Output the (x, y) coordinate of the center of the cell containing the given text.  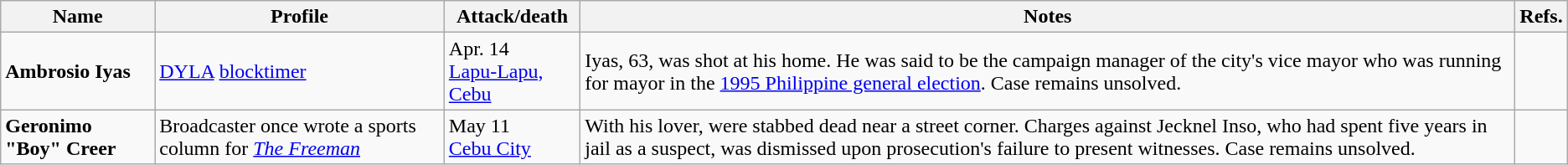
Profile (300, 17)
Broadcaster once wrote a sports column for The Freeman (300, 137)
Ambrosio Iyas (78, 71)
Geronimo "Boy" Creer (78, 137)
Notes (1048, 17)
Attack/death (512, 17)
May 11Cebu City (512, 137)
Refs. (1541, 17)
DYLA blocktimer (300, 71)
Apr. 14Lapu-Lapu, Cebu (512, 71)
Name (78, 17)
